For the text-containing cell, return its midpoint in [X, Y] coordinate format. 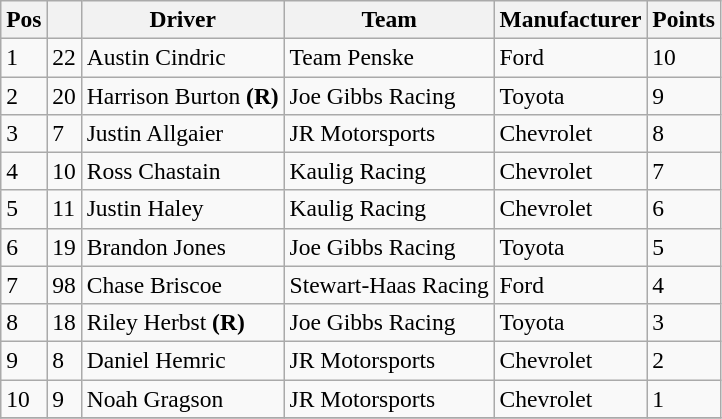
Brandon Jones [182, 247]
18 [64, 322]
Team Penske [389, 57]
Austin Cindric [182, 57]
Ross Chastain [182, 171]
Justin Haley [182, 209]
Noah Gragson [182, 398]
22 [64, 57]
Chase Briscoe [182, 285]
Stewart-Haas Racing [389, 285]
Daniel Hemric [182, 360]
Harrison Burton (R) [182, 95]
Team [389, 19]
11 [64, 209]
Riley Herbst (R) [182, 322]
Points [684, 19]
Justin Allgaier [182, 133]
Pos [24, 19]
Manufacturer [570, 19]
19 [64, 247]
20 [64, 95]
Driver [182, 19]
98 [64, 285]
